From the cell containing the given text, extract its center point as [X, Y] coordinate. 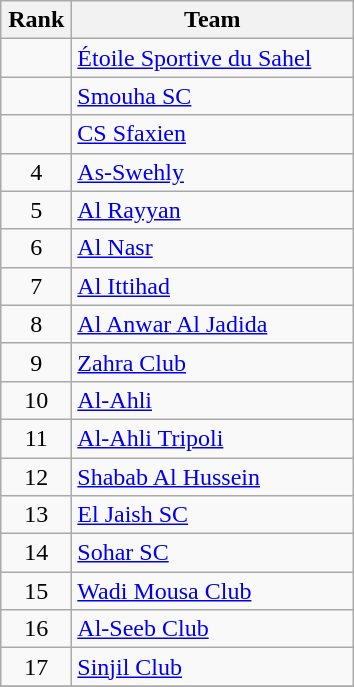
Wadi Mousa Club [212, 591]
As-Swehly [212, 172]
4 [36, 172]
6 [36, 248]
Al-Seeb Club [212, 629]
Zahra Club [212, 362]
17 [36, 667]
11 [36, 438]
Al Anwar Al Jadida [212, 324]
Team [212, 20]
5 [36, 210]
7 [36, 286]
Al-Ahli [212, 400]
Al Rayyan [212, 210]
Sohar SC [212, 553]
13 [36, 515]
16 [36, 629]
Smouha SC [212, 96]
Shabab Al Hussein [212, 477]
Al Nasr [212, 248]
15 [36, 591]
CS Sfaxien [212, 134]
12 [36, 477]
14 [36, 553]
Al Ittihad [212, 286]
8 [36, 324]
Sinjil Club [212, 667]
Al-Ahli Tripoli [212, 438]
El Jaish SC [212, 515]
10 [36, 400]
Rank [36, 20]
Étoile Sportive du Sahel [212, 58]
9 [36, 362]
